Pinpoint the cell where the given text exists, returning its [X, Y] midpoint coordinate. 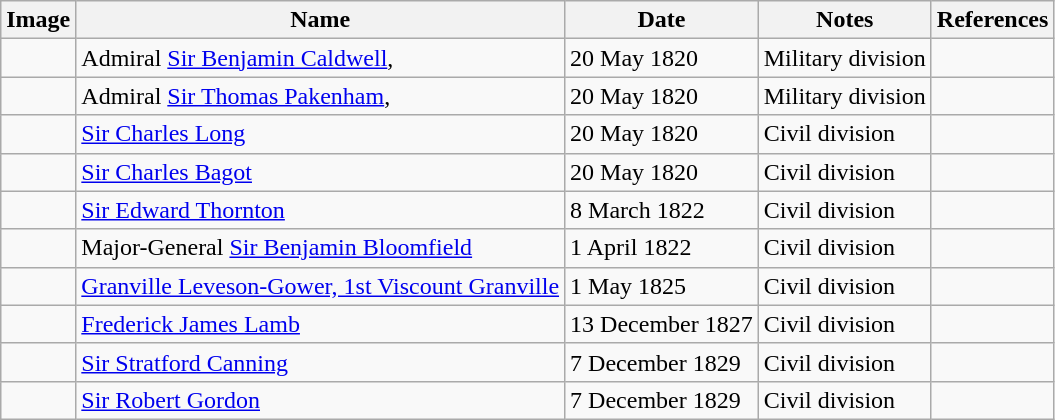
Notes [844, 20]
Sir Robert Gordon [320, 400]
Name [320, 20]
Admiral Sir Benjamin Caldwell, [320, 58]
Sir Charles Long [320, 134]
13 December 1827 [662, 324]
Date [662, 20]
Granville Leveson-Gower, 1st Viscount Granville [320, 286]
1 April 1822 [662, 248]
Image [38, 20]
References [992, 20]
Sir Charles Bagot [320, 172]
Major-General Sir Benjamin Bloomfield [320, 248]
Frederick James Lamb [320, 324]
Sir Stratford Canning [320, 362]
Sir Edward Thornton [320, 210]
1 May 1825 [662, 286]
8 March 1822 [662, 210]
Admiral Sir Thomas Pakenham, [320, 96]
